Determine the (x, y) coordinate at the center of the cell enclosing the given text.  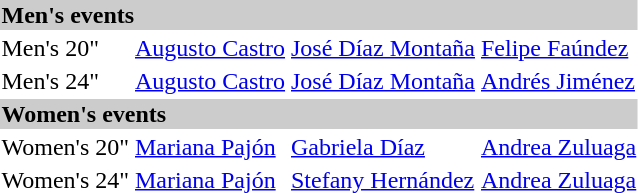
Gabriela Díaz (384, 147)
Men's events (319, 15)
Mariana Pajón (210, 147)
Men's 24" (66, 81)
Andrés Jiménez (558, 81)
Andrea Zuluaga (558, 147)
Women's 20" (66, 147)
Felipe Faúndez (558, 48)
Women's events (319, 114)
Men's 20" (66, 48)
